Search for the cell housing the specified text and yield its [X, Y] center coordinate. 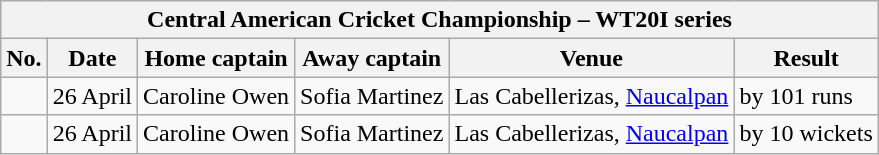
Date [92, 58]
Home captain [216, 58]
No. [24, 58]
by 10 wickets [806, 134]
by 101 runs [806, 96]
Away captain [372, 58]
Result [806, 58]
Central American Cricket Championship – WT20I series [440, 20]
Venue [592, 58]
